Capture the cell that displays the provided text and extract its [X, Y] central coordinate. 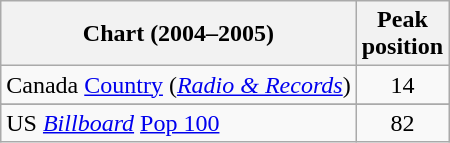
Chart (2004–2005) [178, 34]
82 [402, 123]
Canada Country (Radio & Records) [178, 85]
Peakposition [402, 34]
14 [402, 85]
US Billboard Pop 100 [178, 123]
